From the cell containing the given text, extract its center point as [X, Y] coordinate. 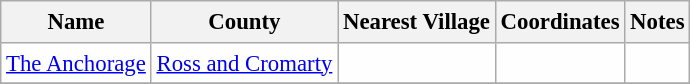
County [244, 22]
The Anchorage [76, 62]
Ross and Cromarty [244, 62]
Notes [658, 22]
Coordinates [560, 22]
Name [76, 22]
Nearest Village [417, 22]
